Determine the [x, y] coordinate at the center of the cell enclosing the given text.  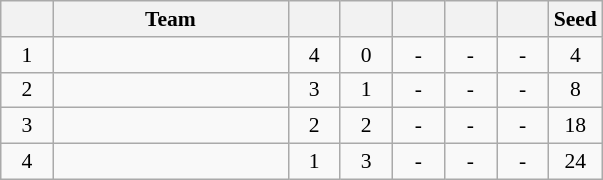
8 [576, 90]
Team [170, 19]
Seed [576, 19]
18 [576, 126]
0 [366, 55]
24 [576, 162]
